Pinpoint the cell where the given text exists, returning its (x, y) midpoint coordinate. 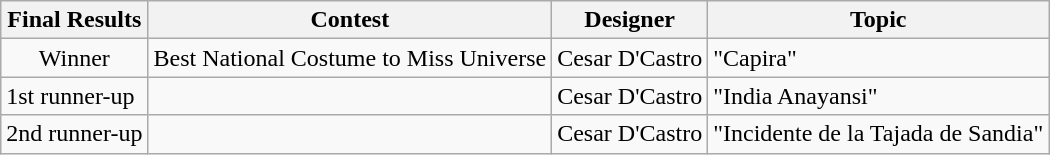
"Capira" (878, 58)
"India Anayansi" (878, 96)
"Incidente de la Tajada de Sandia" (878, 134)
1st runner-up (74, 96)
Best National Costume to Miss Universe (350, 58)
Winner (74, 58)
Designer (630, 20)
Final Results (74, 20)
Topic (878, 20)
Contest (350, 20)
2nd runner-up (74, 134)
